Identify which cell holds the provided text, then report its (x, y) central coordinate. 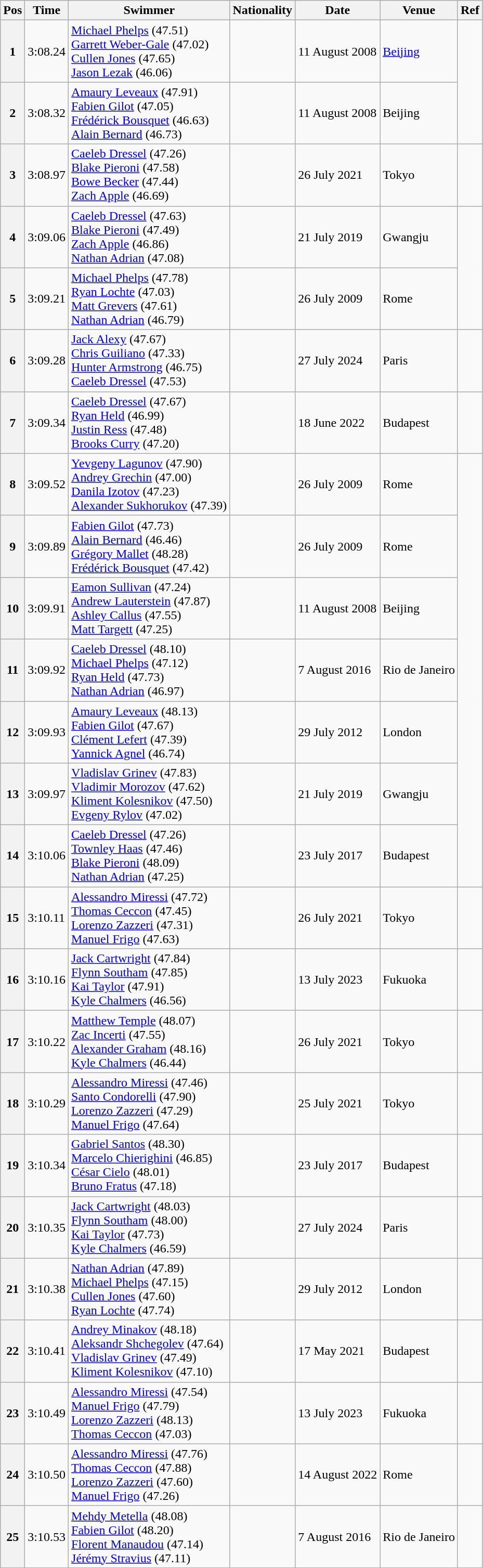
Alessandro Miressi (47.76)Thomas Ceccon (47.88)Lorenzo Zazzeri (47.60)Manuel Frigo (47.26) (149, 1474)
Caeleb Dressel (47.63)Blake Pieroni (47.49)Zach Apple (46.86)Nathan Adrian (47.08) (149, 237)
3:10.11 (47, 918)
3:10.49 (47, 1413)
3:08.32 (47, 113)
Caeleb Dressel (47.26)Blake Pieroni (47.58)Bowe Becker (47.44)Zach Apple (46.69) (149, 175)
3:09.93 (47, 732)
3:09.28 (47, 361)
Alessandro Miressi (47.54)Manuel Frigo (47.79)Lorenzo Zazzeri (48.13)Thomas Ceccon (47.03) (149, 1413)
Fabien Gilot (47.73)Alain Bernard (46.46)Grégory Mallet (48.28)Frédérick Bousquet (47.42) (149, 546)
15 (12, 918)
10 (12, 608)
6 (12, 361)
Andrey Minakov (48.18)Aleksandr Shchegolev (47.64)Vladislav Grinev (47.49)Kliment Kolesnikov (47.10) (149, 1351)
18 (12, 1103)
2 (12, 113)
1 (12, 51)
3:09.21 (47, 298)
3:10.34 (47, 1166)
3:10.53 (47, 1537)
3:10.29 (47, 1103)
3:09.52 (47, 485)
Yevgeny Lagunov (47.90)Andrey Grechin (47.00)Danila Izotov (47.23)Alexander Sukhorukov (47.39) (149, 485)
Alessandro Miressi (47.72)Thomas Ceccon (47.45)Lorenzo Zazzeri (47.31)Manuel Frigo (47.63) (149, 918)
17 May 2021 (338, 1351)
18 June 2022 (338, 422)
3:09.92 (47, 670)
Michael Phelps (47.51)Garrett Weber-Gale (47.02)Cullen Jones (47.65)Jason Lezak (46.06) (149, 51)
8 (12, 485)
Time (47, 10)
13 (12, 794)
19 (12, 1166)
3 (12, 175)
3:09.89 (47, 546)
Nationality (263, 10)
Jack Cartwright (48.03)Flynn Southam (48.00)Kai Taylor (47.73)Kyle Chalmers (46.59) (149, 1227)
5 (12, 298)
3:10.16 (47, 979)
11 (12, 670)
9 (12, 546)
Jack Cartwright (47.84)Flynn Southam (47.85)Kai Taylor (47.91)Kyle Chalmers (46.56) (149, 979)
Matthew Temple (48.07)Zac Incerti (47.55)Alexander Graham (48.16)Kyle Chalmers (46.44) (149, 1042)
Swimmer (149, 10)
Date (338, 10)
12 (12, 732)
Gabriel Santos (48.30)Marcelo Chierighini (46.85)César Cielo (48.01)Bruno Fratus (47.18) (149, 1166)
3:10.22 (47, 1042)
3:09.97 (47, 794)
Caeleb Dressel (47.26)Townley Haas (47.46)Blake Pieroni (48.09)Nathan Adrian (47.25) (149, 856)
3:10.50 (47, 1474)
Caeleb Dressel (47.67)Ryan Held (46.99)Justin Ress (47.48)Brooks Curry (47.20) (149, 422)
14 (12, 856)
17 (12, 1042)
Mehdy Metella (48.08)Fabien Gilot (48.20)Florent Manaudou (47.14)Jérémy Stravius (47.11) (149, 1537)
Jack Alexy (47.67)Chris Guiliano (47.33)Hunter Armstrong (46.75)Caeleb Dressel (47.53) (149, 361)
16 (12, 979)
3:10.41 (47, 1351)
Nathan Adrian (47.89)Michael Phelps (47.15)Cullen Jones (47.60)Ryan Lochte (47.74) (149, 1289)
23 (12, 1413)
20 (12, 1227)
Alessandro Miressi (47.46)Santo Condorelli (47.90)Lorenzo Zazzeri (47.29)Manuel Frigo (47.64) (149, 1103)
24 (12, 1474)
3:08.24 (47, 51)
Vladislav Grinev (47.83)Vladimir Morozov (47.62)Kliment Kolesnikov (47.50)Evgeny Rylov (47.02) (149, 794)
3:08.97 (47, 175)
3:10.06 (47, 856)
3:09.06 (47, 237)
3:09.91 (47, 608)
7 (12, 422)
Amaury Leveaux (48.13)Fabien Gilot (47.67)Clément Lefert (47.39)Yannick Agnel (46.74) (149, 732)
22 (12, 1351)
3:10.35 (47, 1227)
25 (12, 1537)
3:10.38 (47, 1289)
Eamon Sullivan (47.24)Andrew Lauterstein (47.87)Ashley Callus (47.55)Matt Targett (47.25) (149, 608)
Caeleb Dressel (48.10)Michael Phelps (47.12)Ryan Held (47.73)Nathan Adrian (46.97) (149, 670)
4 (12, 237)
Venue (419, 10)
25 July 2021 (338, 1103)
Amaury Leveaux (47.91)Fabien Gilot (47.05)Frédérick Bousquet (46.63)Alain Bernard (46.73) (149, 113)
Michael Phelps (47.78)Ryan Lochte (47.03)Matt Grevers (47.61)Nathan Adrian (46.79) (149, 298)
14 August 2022 (338, 1474)
3:09.34 (47, 422)
21 (12, 1289)
Pos (12, 10)
Ref (470, 10)
